Return the [x, y] coordinate for the center point of the cell that contains the specified text.  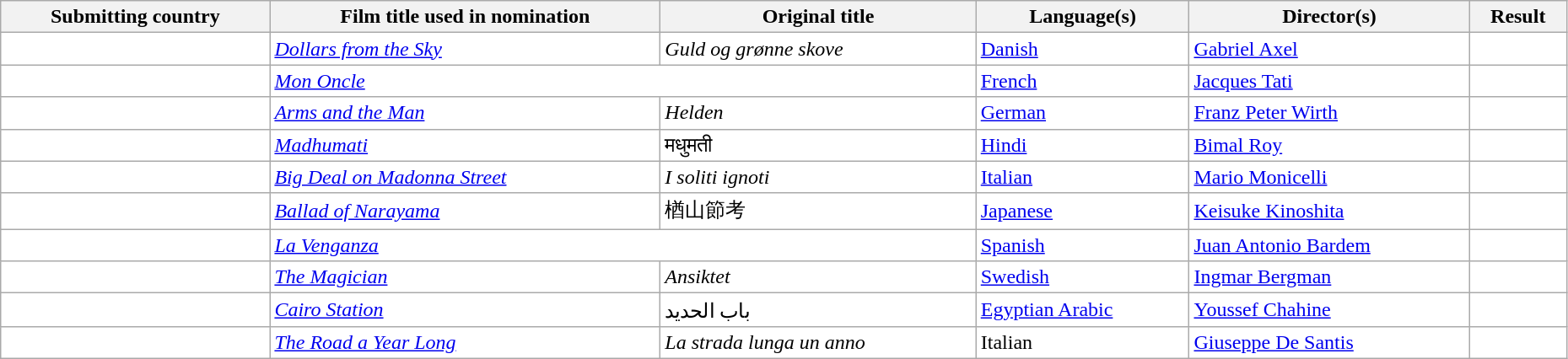
Big Deal on Madonna Street [466, 177]
Result [1518, 17]
Language(s) [1083, 17]
Ballad of Narayama [466, 211]
La strada lunga un anno [818, 342]
Ingmar Bergman [1329, 277]
Ansiktet [818, 277]
Dollars from the Sky [466, 49]
Arms and the Man [466, 113]
Jacques Tati [1329, 81]
Gabriel Axel [1329, 49]
楢山節考 [818, 211]
Cairo Station [466, 310]
Helden [818, 113]
French [1083, 81]
The Road a Year Long [466, 342]
باب الحديد [818, 310]
German [1083, 113]
Spanish [1083, 245]
I soliti ignoti [818, 177]
Bimal Roy [1329, 145]
Franz Peter Wirth [1329, 113]
Danish [1083, 49]
Swedish [1083, 277]
Original title [818, 17]
Guld og grønne skove [818, 49]
Director(s) [1329, 17]
Mario Monicelli [1329, 177]
Madhumati [466, 145]
Hindi [1083, 145]
Youssef Chahine [1329, 310]
Giuseppe De Santis [1329, 342]
Egyptian Arabic [1083, 310]
The Magician [466, 277]
Keisuke Kinoshita [1329, 211]
La Venganza [622, 245]
Japanese [1083, 211]
Submitting country [135, 17]
Film title used in nomination [466, 17]
Juan Antonio Bardem [1329, 245]
मधुमती [818, 145]
Mon Oncle [622, 81]
